Locate the cell with the specified text and output its [X, Y] center coordinate. 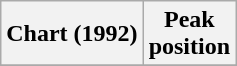
Peakposition [189, 34]
Chart (1992) [72, 34]
